Provide the (X, Y) coordinate of the cell's center where the given text is located.  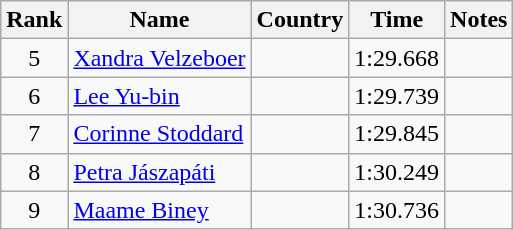
Country (300, 20)
9 (34, 210)
7 (34, 134)
5 (34, 58)
Maame Biney (160, 210)
Name (160, 20)
1:29.739 (397, 96)
Notes (479, 20)
Time (397, 20)
Corinne Stoddard (160, 134)
Xandra Velzeboer (160, 58)
1:30.736 (397, 210)
Lee Yu-bin (160, 96)
Petra Jászapáti (160, 172)
1:29.845 (397, 134)
Rank (34, 20)
1:29.668 (397, 58)
6 (34, 96)
1:30.249 (397, 172)
8 (34, 172)
